Locate the cell with the specified text and output its (X, Y) center coordinate. 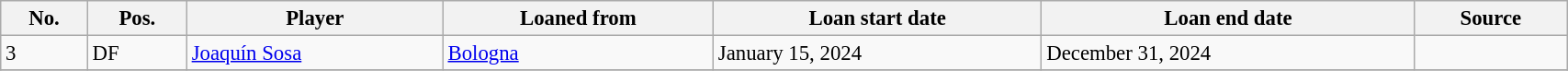
January 15, 2024 (876, 53)
December 31, 2024 (1228, 53)
Bologna (578, 53)
DF (137, 53)
3 (44, 53)
Loan end date (1228, 18)
Joaquín Sosa (314, 53)
Source (1491, 18)
Player (314, 18)
No. (44, 18)
Loaned from (578, 18)
Pos. (137, 18)
Loan start date (876, 18)
